Find where the given text appears and provide that cell's center as (x, y) coordinate. 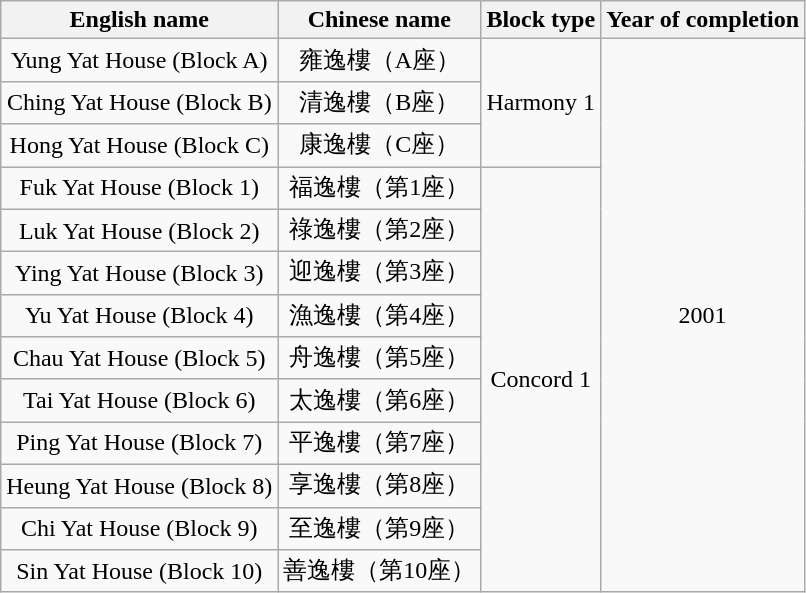
康逸樓（C座） (380, 146)
Yung Yat House (Block A) (140, 60)
English name (140, 20)
Heung Yat House (Block 8) (140, 486)
Ying Yat House (Block 3) (140, 274)
Hong Yat House (Block C) (140, 146)
Block type (541, 20)
Yu Yat House (Block 4) (140, 316)
祿逸樓（第2座） (380, 230)
Tai Yat House (Block 6) (140, 400)
舟逸樓（第5座） (380, 358)
Chau Yat House (Block 5) (140, 358)
Year of completion (703, 20)
清逸樓（B座） (380, 102)
Fuk Yat House (Block 1) (140, 188)
Ching Yat House (Block B) (140, 102)
雍逸樓（A座） (380, 60)
Sin Yat House (Block 10) (140, 572)
Concord 1 (541, 379)
2001 (703, 316)
Ping Yat House (Block 7) (140, 444)
Luk Yat House (Block 2) (140, 230)
平逸樓（第7座） (380, 444)
迎逸樓（第3座） (380, 274)
Harmony 1 (541, 103)
太逸樓（第6座） (380, 400)
漁逸樓（第4座） (380, 316)
Chinese name (380, 20)
善逸樓（第10座） (380, 572)
福逸樓（第1座） (380, 188)
享逸樓（第8座） (380, 486)
Chi Yat House (Block 9) (140, 528)
至逸樓（第9座） (380, 528)
